Capture the cell that displays the provided text and extract its (x, y) central coordinate. 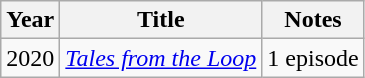
Tales from the Loop (161, 58)
Title (161, 20)
1 episode (313, 58)
Notes (313, 20)
Year (30, 20)
2020 (30, 58)
